Return the [X, Y] coordinate for the center point of the cell that contains the specified text.  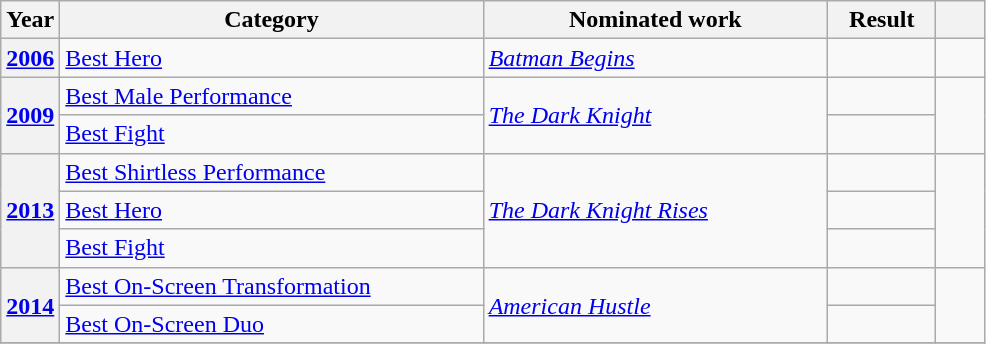
Batman Begins [656, 58]
Best Male Performance [272, 96]
The Dark Knight [656, 115]
American Hustle [656, 305]
Nominated work [656, 20]
Best On-Screen Duo [272, 324]
2006 [30, 58]
2009 [30, 115]
Best On-Screen Transformation [272, 286]
The Dark Knight Rises [656, 210]
2013 [30, 210]
Result [882, 20]
Category [272, 20]
Best Shirtless Performance [272, 172]
2014 [30, 305]
Year [30, 20]
